Determine the [X, Y] coordinate at the center of the cell enclosing the given text.  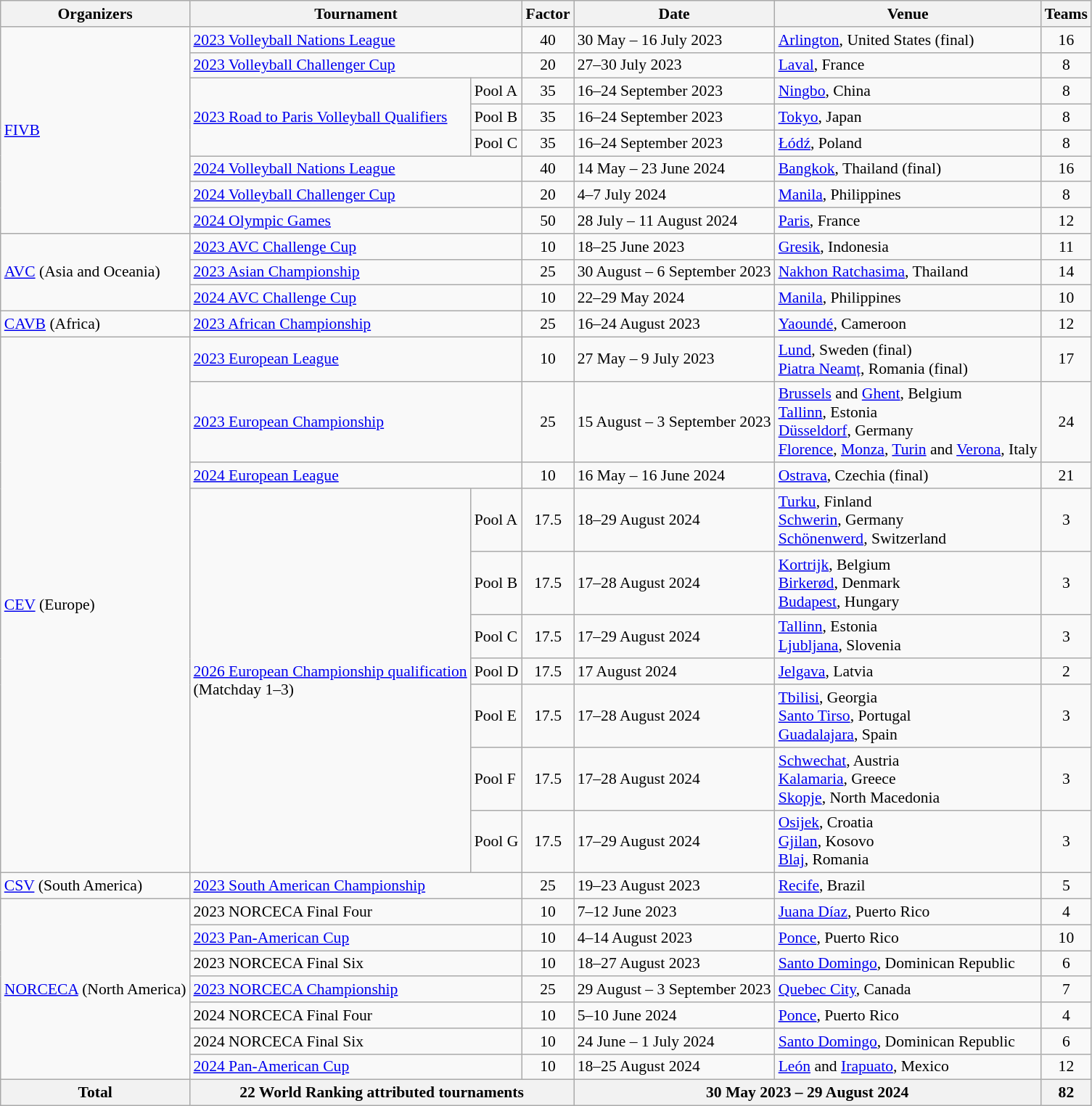
14 [1067, 272]
29 August – 3 September 2023 [675, 990]
Tbilisi, Georgia Santo Tirso, Portugal Guadalajara, Spain [908, 716]
18–27 August 2023 [675, 964]
2023 European Championship [356, 422]
AVC (Asia and Oceania) [96, 273]
2023 Asian Championship [356, 272]
15 August – 3 September 2023 [675, 422]
Date [675, 14]
Quebec City, Canada [908, 990]
Laval, France [908, 65]
Lund, Sweden (final) Piatra Neamț, Romania (final) [908, 359]
Venue [908, 14]
Ostrava, Czechia (final) [908, 476]
2 [1067, 672]
27–30 July 2023 [675, 65]
16–24 August 2023 [675, 324]
CSV (South America) [96, 886]
30 May 2023 – 29 August 2024 [808, 1093]
Pool E [496, 716]
Łódź, Poland [908, 143]
14 May – 23 June 2024 [675, 169]
León and Irapuato, Mexico [908, 1067]
2024 NORCECA Final Four [356, 1015]
Brussels and Ghent, Belgium Tallinn, Estonia Düsseldorf, Germany Florence, Monza, Turin and Verona, Italy [908, 422]
2024 Volleyball Nations League [356, 169]
2024 Olympic Games [356, 221]
16 May – 16 June 2024 [675, 476]
50 [547, 221]
4–7 July 2024 [675, 195]
Factor [547, 14]
CEV (Europe) [96, 605]
2026 European Championship qualification(Matchday 1–3) [329, 681]
Yaoundé, Cameroon [908, 324]
24 June – 1 July 2024 [675, 1041]
11 [1067, 247]
22–29 May 2024 [675, 298]
Total [96, 1093]
Pool F [496, 779]
Pool G [496, 842]
30 May – 16 July 2023 [675, 40]
17 [1067, 359]
7–12 June 2023 [675, 912]
2023 NORCECA Final Four [356, 912]
Arlington, United States (final) [908, 40]
22 World Ranking attributed tournaments [382, 1093]
Organizers [96, 14]
Schwechat, Austria Kalamaria, Greece Skopje, North Macedonia [908, 779]
2024 NORCECA Final Six [356, 1041]
Turku, Finland Schwerin, Germany Schönenwerd, Switzerland [908, 520]
Teams [1067, 14]
Osijek, Croatia Gjilan, Kosovo Blaj, Romania [908, 842]
2023 Road to Paris Volleyball Qualifiers [329, 118]
18–29 August 2024 [675, 520]
2023 South American Championship [356, 886]
NORCECA (North America) [96, 990]
2023 AVC Challenge Cup [356, 247]
18–25 August 2024 [675, 1067]
Juana Díaz, Puerto Rico [908, 912]
7 [1067, 990]
2023 Pan-American Cup [356, 938]
4–14 August 2023 [675, 938]
30 August – 6 September 2023 [675, 272]
Tokyo, Japan [908, 118]
Kortrijk, Belgium Birkerød, Denmark Budapest, Hungary [908, 583]
27 May – 9 July 2023 [675, 359]
Nakhon Ratchasima, Thailand [908, 272]
82 [1067, 1093]
24 [1067, 422]
2024 European League [356, 476]
5–10 June 2024 [675, 1015]
CAVB (Africa) [96, 324]
2024 Volleyball Challenger Cup [356, 195]
Ningbo, China [908, 91]
Gresik, Indonesia [908, 247]
Tallinn, Estonia Ljubljana, Slovenia [908, 636]
2024 Pan-American Cup [356, 1067]
2023 NORCECA Final Six [356, 964]
17 August 2024 [675, 672]
2023 Volleyball Nations League [356, 40]
18–25 June 2023 [675, 247]
FIVB [96, 131]
5 [1067, 886]
2023 Volleyball Challenger Cup [356, 65]
2023 African Championship [356, 324]
2023 NORCECA Championship [356, 990]
21 [1067, 476]
2024 AVC Challenge Cup [356, 298]
Pool D [496, 672]
2023 European League [356, 359]
28 July – 11 August 2024 [675, 221]
Bangkok, Thailand (final) [908, 169]
Paris, France [908, 221]
Jelgava, Latvia [908, 672]
Recife, Brazil [908, 886]
19–23 August 2023 [675, 886]
Tournament [356, 14]
